Search for the cell housing the specified text and yield its [x, y] center coordinate. 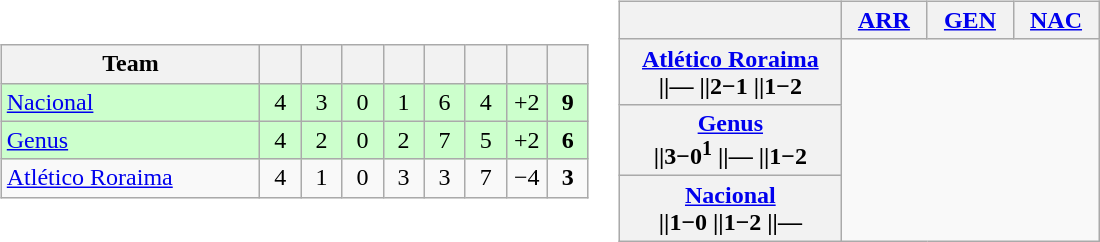
Genus [130, 140]
Atlético Roraima [130, 178]
−4 [526, 178]
Team [130, 64]
Nacional [130, 102]
5 [486, 140]
Nacional ||1−0 ||1−2 ||— [730, 208]
ARR [884, 20]
Genus ||3−01 ||— ||1−2 [730, 140]
GEN [970, 20]
Atlético Roraima ||— ||2−1 ||1−2 [730, 72]
NAC [1056, 20]
9 [568, 102]
